Return [x, y] of the center of cell containing provided text 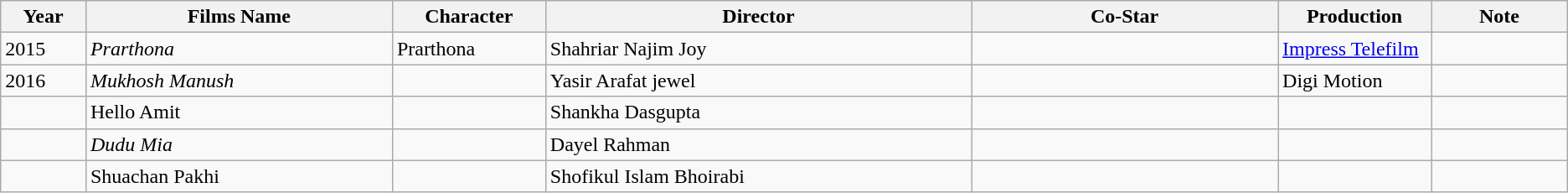
2016 [44, 81]
Year [44, 17]
Production [1355, 17]
Shofikul Islam Bhoirabi [758, 176]
Shankha Dasgupta [758, 112]
Co-Star [1125, 17]
Director [758, 17]
Yasir Arafat jewel [758, 81]
Character [469, 17]
2015 [44, 49]
Mukhosh Manush [239, 81]
Dudu Mia [239, 144]
Note [1499, 17]
Shahriar Najim Joy [758, 49]
Digi Motion [1355, 81]
Films Name [239, 17]
Impress Telefilm [1355, 49]
Dayel Rahman [758, 144]
Shuachan Pakhi [239, 176]
Hello Amit [239, 112]
